Output the [X, Y] coordinate of the center of the cell containing the given text.  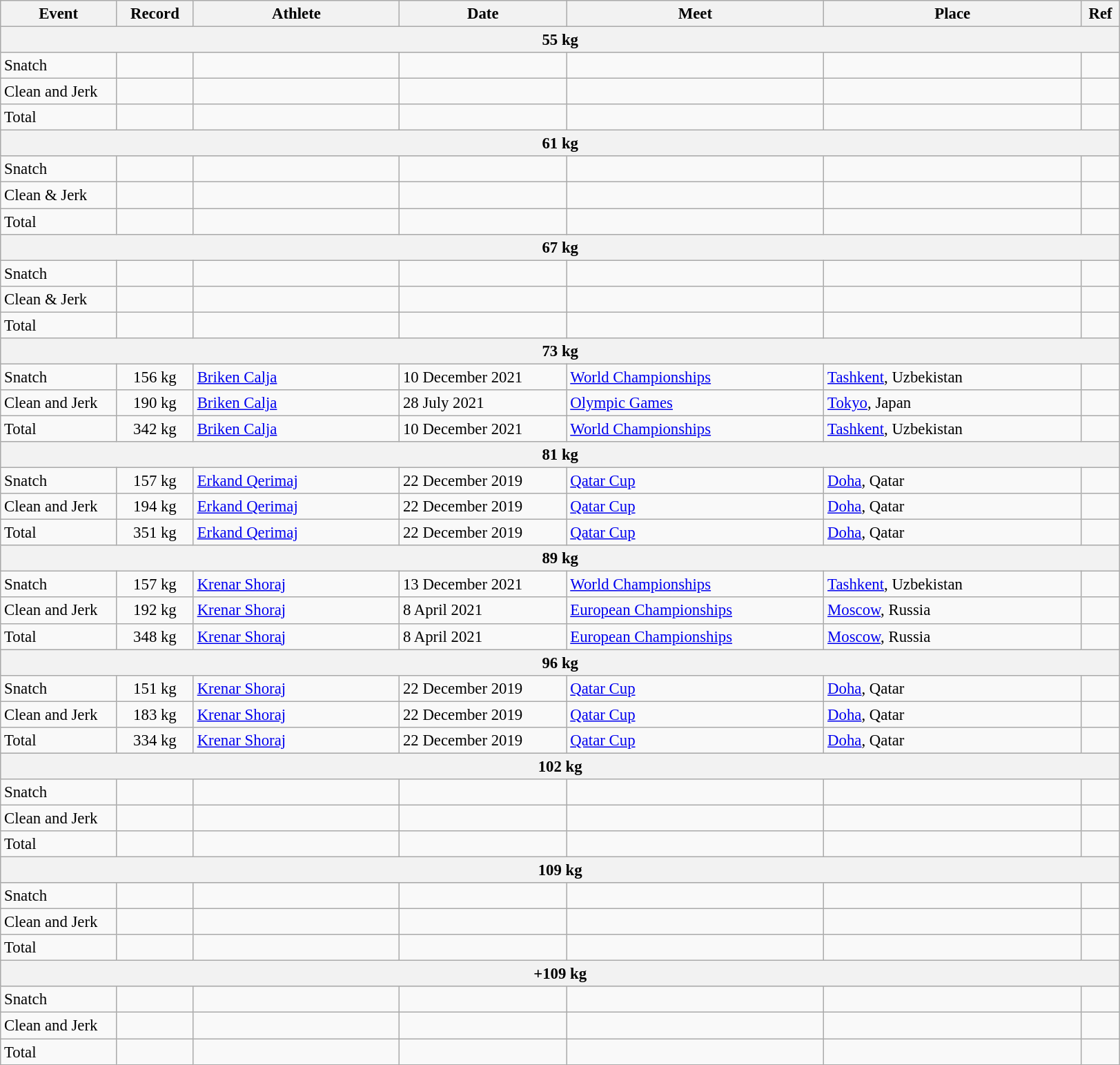
Date [483, 14]
109 kg [560, 870]
96 kg [560, 663]
89 kg [560, 558]
Event [59, 14]
Record [155, 14]
192 kg [155, 611]
Tokyo, Japan [952, 403]
81 kg [560, 455]
Meet [696, 14]
151 kg [155, 688]
194 kg [155, 507]
61 kg [560, 144]
156 kg [155, 377]
102 kg [560, 766]
Athlete [296, 14]
334 kg [155, 741]
+109 kg [560, 974]
Ref [1101, 14]
Place [952, 14]
73 kg [560, 351]
67 kg [560, 247]
190 kg [155, 403]
28 July 2021 [483, 403]
Olympic Games [696, 403]
342 kg [155, 429]
348 kg [155, 636]
183 kg [155, 714]
13 December 2021 [483, 585]
55 kg [560, 40]
351 kg [155, 533]
